Return the (x, y) coordinate for the center point of the cell that contains the specified text.  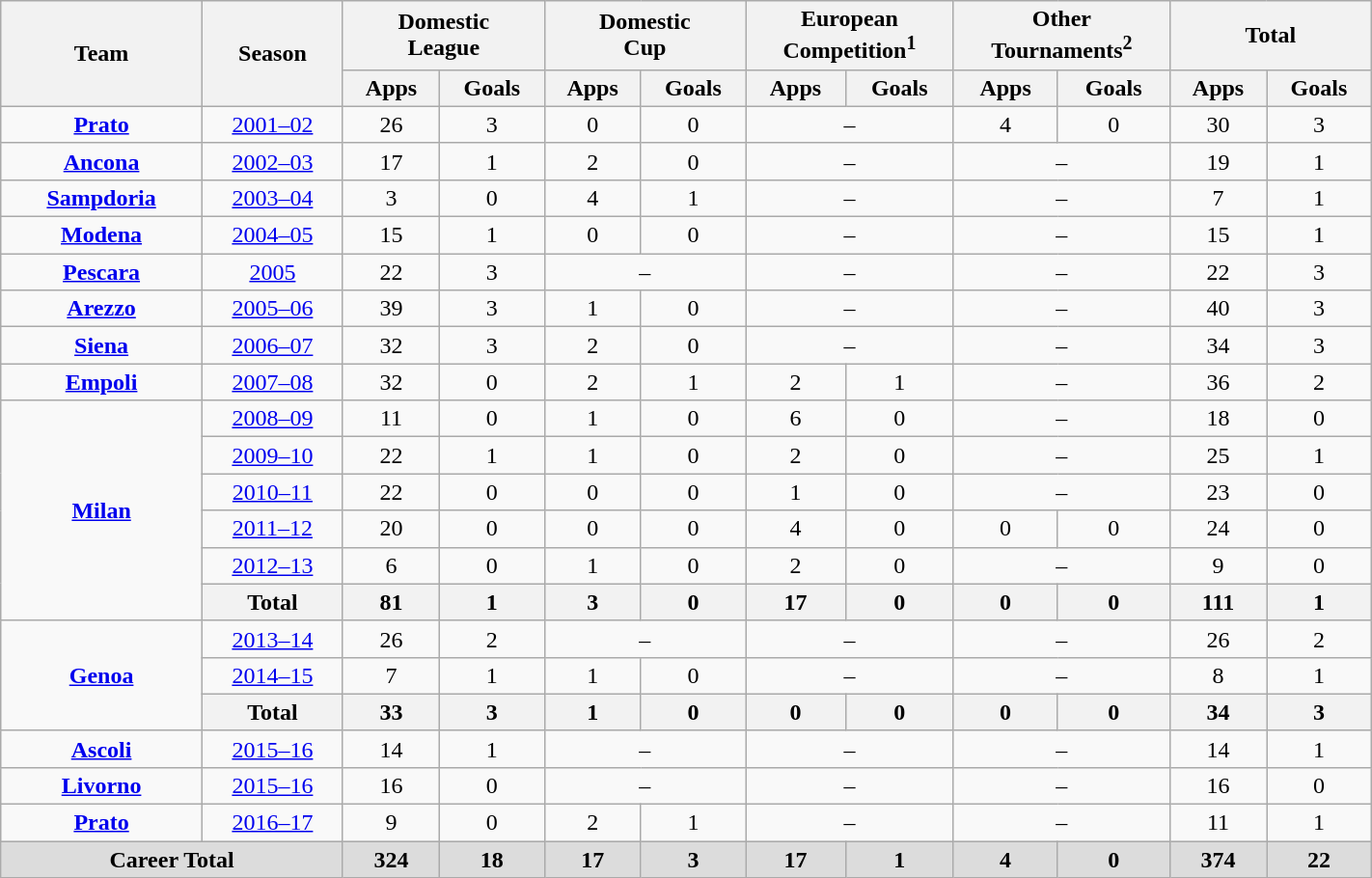
Career Total (172, 860)
Empoli (102, 382)
2007–08 (272, 382)
DomesticLeague (444, 36)
24 (1218, 529)
Season (272, 54)
Team (102, 54)
Ascoli (102, 749)
2008–09 (272, 419)
Siena (102, 345)
Genoa (102, 675)
2013–14 (272, 639)
25 (1218, 455)
2005 (272, 272)
33 (391, 712)
2011–12 (272, 529)
23 (1218, 492)
DomesticCup (645, 36)
EuropeanCompetition1 (850, 36)
OtherTournaments2 (1061, 36)
20 (391, 529)
2009–10 (272, 455)
111 (1218, 602)
2016–17 (272, 823)
2014–15 (272, 675)
2012–13 (272, 565)
374 (1218, 860)
36 (1218, 382)
Modena (102, 235)
324 (391, 860)
2006–07 (272, 345)
Sampdoria (102, 198)
2010–11 (272, 492)
Pescara (102, 272)
2001–02 (272, 124)
Milan (102, 510)
2003–04 (272, 198)
30 (1218, 124)
40 (1218, 309)
2005–06 (272, 309)
Ancona (102, 161)
2004–05 (272, 235)
2002–03 (272, 161)
81 (391, 602)
Livorno (102, 785)
Arezzo (102, 309)
39 (391, 309)
19 (1218, 161)
8 (1218, 675)
